Return the [X, Y] coordinate for the center point of the cell that contains the specified text.  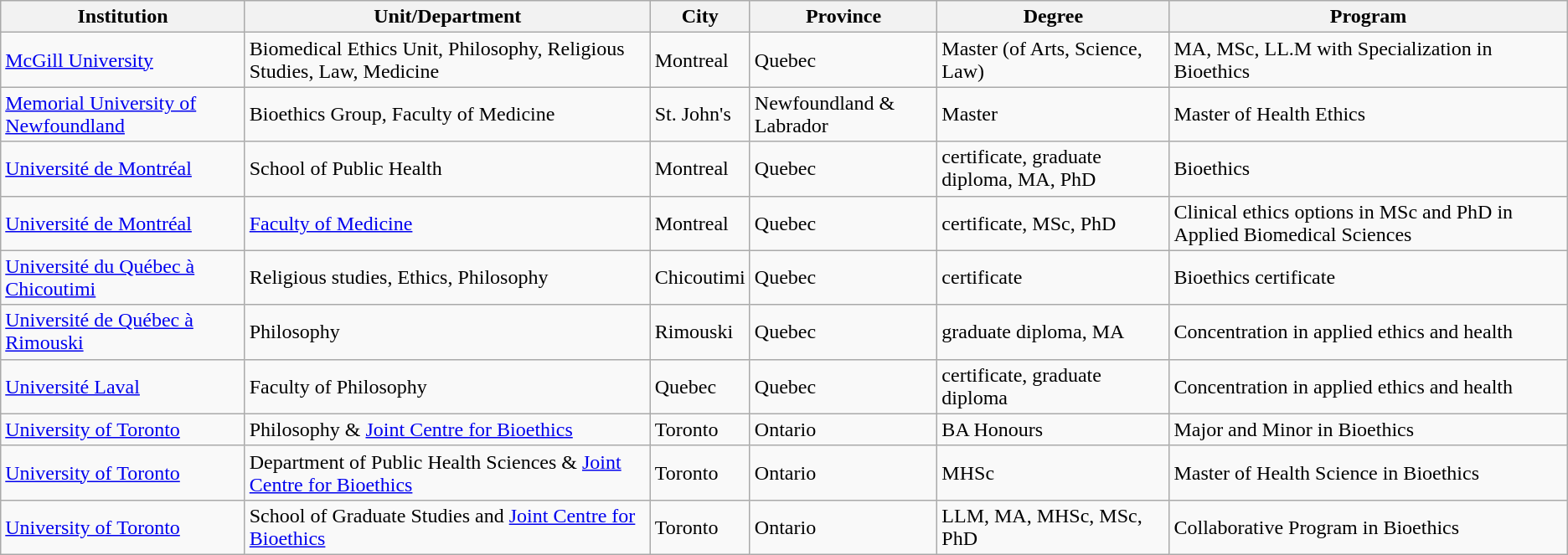
McGill University [122, 60]
certificate, MSc, PhD [1054, 223]
Philosophy [447, 331]
Degree [1054, 17]
BA Honours [1054, 429]
Université de Québec à Rimouski [122, 331]
Collaborative Program in Bioethics [1369, 527]
Faculty of Medicine [447, 223]
Institution [122, 17]
Department of Public Health Sciences & Joint Centre for Bioethics [447, 472]
Master of Health Science in Bioethics [1369, 472]
Faculty of Philosophy [447, 387]
Philosophy & Joint Centre for Bioethics [447, 429]
Religious studies, Ethics, Philosophy [447, 278]
Clinical ethics options in MSc and PhD in Applied Biomedical Sciences [1369, 223]
Unit/Department [447, 17]
Master (of Arts, Science, Law) [1054, 60]
Newfoundland & Labrador [843, 114]
MA, MSc, LL.M with Specialization in Bioethics [1369, 60]
City [700, 17]
School of Public Health [447, 169]
Bioethics [1369, 169]
Université du Québec à Chicoutimi [122, 278]
Major and Minor in Bioethics [1369, 429]
certificate, graduate diploma [1054, 387]
Program [1369, 17]
MHSc [1054, 472]
LLM, MA, MHSc, MSc, PhD [1054, 527]
Chicoutimi [700, 278]
Master [1054, 114]
Master of Health Ethics [1369, 114]
Biomedical Ethics Unit, Philosophy, Religious Studies, Law, Medicine [447, 60]
Bioethics Group, Faculty of Medicine [447, 114]
Bioethics certificate [1369, 278]
Province [843, 17]
Rimouski [700, 331]
certificate, graduate diploma, MA, PhD [1054, 169]
certificate [1054, 278]
Memorial University of Newfoundland [122, 114]
St. John's [700, 114]
School of Graduate Studies and Joint Centre for Bioethics [447, 527]
graduate diploma, MA [1054, 331]
Université Laval [122, 387]
